Extract the [X, Y] coordinate from the center of the cell holding the provided text.  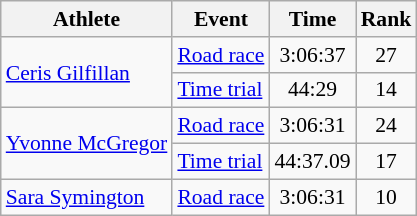
10 [386, 197]
Yvonne McGregor [87, 144]
14 [386, 90]
Rank [386, 19]
27 [386, 55]
Sara Symington [87, 197]
Athlete [87, 19]
17 [386, 162]
24 [386, 126]
Event [220, 19]
Ceris Gilfillan [87, 72]
3:06:37 [312, 55]
44:29 [312, 90]
44:37.09 [312, 162]
Time [312, 19]
